Find where the given text appears and provide that cell's center as [x, y] coordinate. 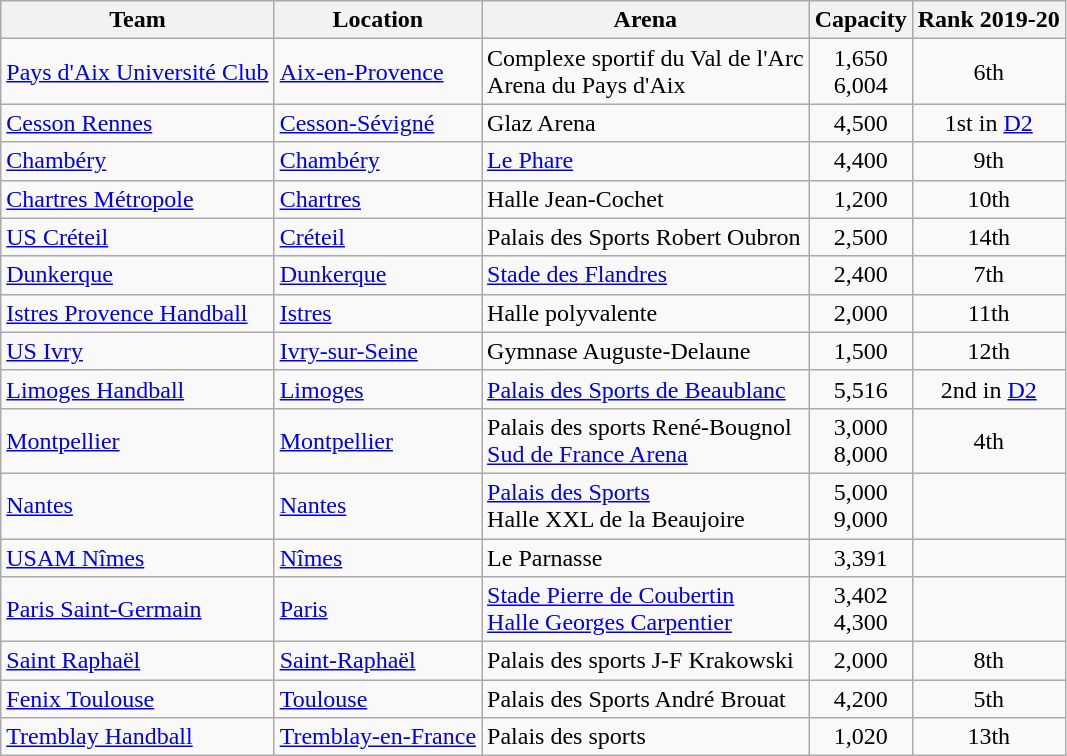
2,500 [860, 237]
Palais des SportsHalle XXL de la Beaujoire [646, 506]
Glaz Arena [646, 123]
Halle Jean-Cochet [646, 199]
Nîmes [378, 557]
Chartres Métropole [138, 199]
4,400 [860, 161]
US Créteil [138, 237]
Palais des sports René-BougnolSud de France Arena [646, 440]
Créteil [378, 237]
5,000 9,000 [860, 506]
1,6506,004 [860, 72]
7th [988, 275]
5,516 [860, 389]
10th [988, 199]
9th [988, 161]
Ivry-sur-Seine [378, 351]
Tremblay-en-France [378, 737]
Istres [378, 313]
US Ivry [138, 351]
Capacity [860, 20]
Cesson-Sévigné [378, 123]
Palais des sports [646, 737]
Istres Provence Handball [138, 313]
5th [988, 699]
Location [378, 20]
Toulouse [378, 699]
2nd in D2 [988, 389]
Limoges [378, 389]
Cesson Rennes [138, 123]
Gymnase Auguste-Delaune [646, 351]
6th [988, 72]
1,200 [860, 199]
Stade des Flandres [646, 275]
2,400 [860, 275]
USAM Nîmes [138, 557]
Saint-Raphaël [378, 661]
Rank 2019-20 [988, 20]
Stade Pierre de CoubertinHalle Georges Carpentier [646, 610]
3,402 4,300 [860, 610]
13th [988, 737]
Paris Saint-Germain [138, 610]
4th [988, 440]
Aix-en-Provence [378, 72]
Arena [646, 20]
Pays d'Aix Université Club [138, 72]
Le Parnasse [646, 557]
1,020 [860, 737]
8th [988, 661]
Team [138, 20]
14th [988, 237]
Paris [378, 610]
12th [988, 351]
Fenix Toulouse [138, 699]
Palais des Sports Robert Oubron [646, 237]
4,500 [860, 123]
11th [988, 313]
Le Phare [646, 161]
3,000 8,000 [860, 440]
1,500 [860, 351]
Palais des sports J-F Krakowski [646, 661]
Tremblay Handball [138, 737]
Palais des Sports de Beaublanc [646, 389]
4,200 [860, 699]
Chartres [378, 199]
1st in D2 [988, 123]
Complexe sportif du Val de l'ArcArena du Pays d'Aix [646, 72]
Halle polyvalente [646, 313]
3,391 [860, 557]
Saint Raphaël [138, 661]
Palais des Sports André Brouat [646, 699]
Limoges Handball [138, 389]
